For the text-containing cell, return its midpoint in [X, Y] coordinate format. 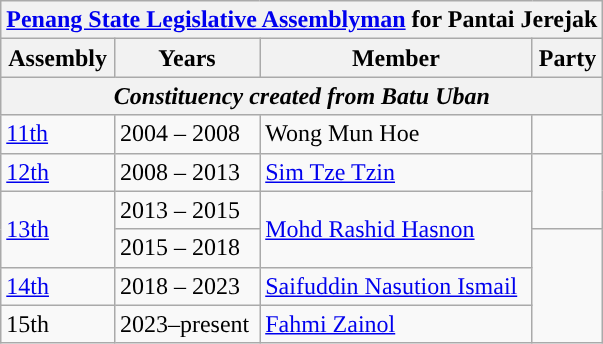
Fahmi Zainol [396, 324]
2008 – 2013 [186, 172]
Party [568, 58]
13th [58, 229]
14th [58, 286]
11th [58, 134]
2015 – 2018 [186, 248]
Wong Mun Hoe [396, 134]
Assembly [58, 58]
2013 – 2015 [186, 210]
Constituency created from Batu Uban [302, 96]
Mohd Rashid Hasnon [396, 229]
12th [58, 172]
Years [186, 58]
2023–present [186, 324]
2018 – 2023 [186, 286]
Member [396, 58]
2004 – 2008 [186, 134]
15th [58, 324]
Saifuddin Nasution Ismail [396, 286]
Sim Tze Tzin [396, 172]
Penang State Legislative Assemblyman for Pantai Jerejak [302, 20]
